From the cell containing the given text, extract its center point as [X, Y] coordinate. 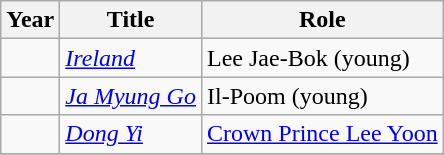
Crown Prince Lee Yoon [322, 134]
Role [322, 20]
Dong Yi [131, 134]
Ja Myung Go [131, 96]
Il-Poom (young) [322, 96]
Ireland [131, 58]
Year [30, 20]
Lee Jae-Bok (young) [322, 58]
Title [131, 20]
